Detect which cell encompasses the target text, then output its [x, y] center coordinate. 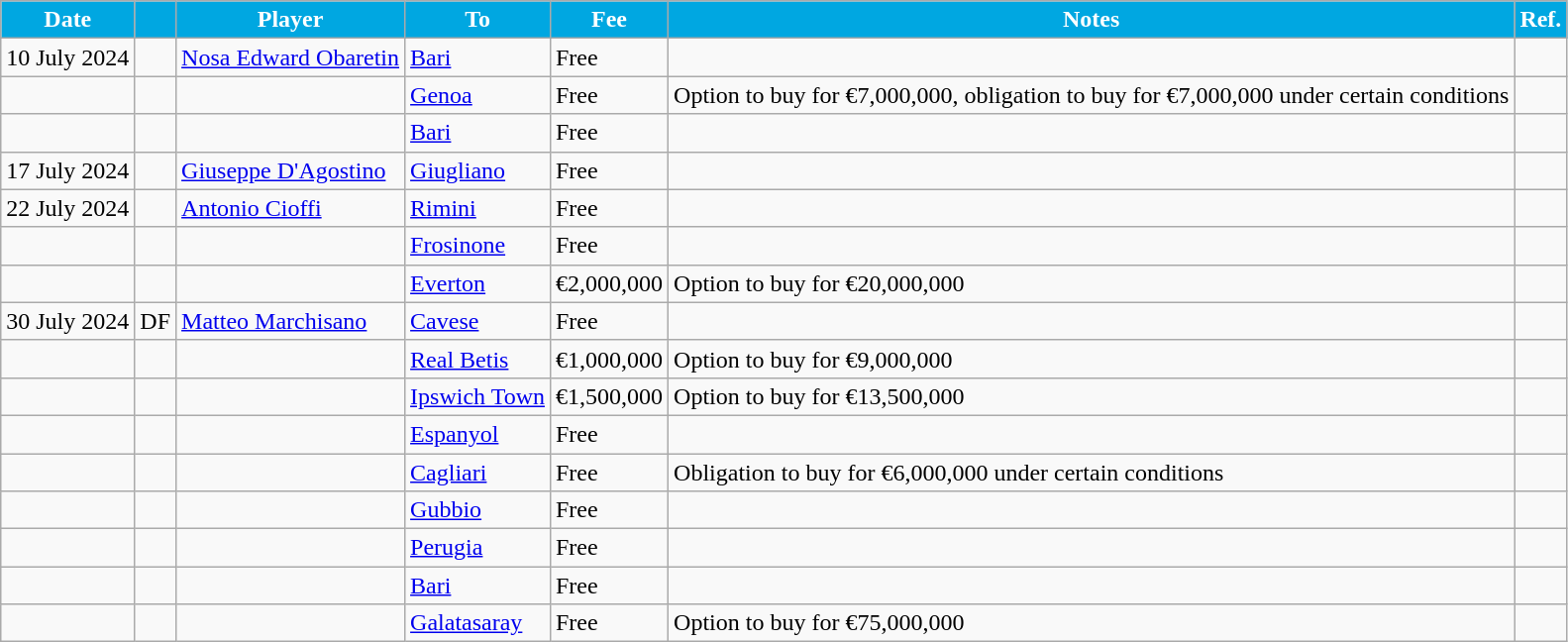
Real Betis [477, 359]
Nosa Edward Obaretin [291, 57]
22 July 2024 [67, 208]
Ref. [1541, 20]
Cavese [477, 321]
Notes [1092, 20]
Gubbio [477, 510]
€1,000,000 [608, 359]
Player [291, 20]
10 July 2024 [67, 57]
Fee [608, 20]
Genoa [477, 95]
Obligation to buy for €6,000,000 under certain conditions [1092, 473]
Everton [477, 283]
Option to buy for €20,000,000 [1092, 283]
Matteo Marchisano [291, 321]
Giuseppe D'Agostino [291, 170]
Espanyol [477, 434]
17 July 2024 [67, 170]
Rimini [477, 208]
Cagliari [477, 473]
Perugia [477, 548]
€1,500,000 [608, 396]
Frosinone [477, 246]
Option to buy for €13,500,000 [1092, 396]
Date [67, 20]
30 July 2024 [67, 321]
Antonio Cioffi [291, 208]
Option to buy for €7,000,000, obligation to buy for €7,000,000 under certain conditions [1092, 95]
DF [156, 321]
Giugliano [477, 170]
Option to buy for €75,000,000 [1092, 623]
Galatasaray [477, 623]
Option to buy for €9,000,000 [1092, 359]
To [477, 20]
Ipswich Town [477, 396]
€2,000,000 [608, 283]
